Return the (X, Y) coordinate for the center point of the cell that contains the specified text.  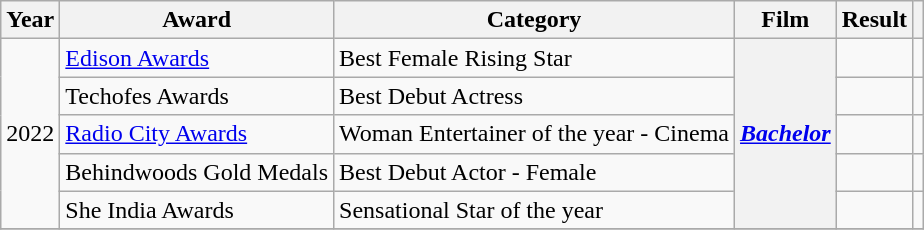
Result (874, 20)
Best Debut Actress (534, 96)
Best Female Rising Star (534, 58)
Best Debut Actor - Female (534, 172)
Year (30, 20)
Techofes Awards (197, 96)
2022 (30, 134)
Woman Entertainer of the year - Cinema (534, 134)
Category (534, 20)
Edison Awards (197, 58)
Radio City Awards (197, 134)
Behindwoods Gold Medals (197, 172)
Film (786, 20)
Sensational Star of the year (534, 210)
Bachelor (786, 134)
She India Awards (197, 210)
Award (197, 20)
